Identify which cell holds the provided text, then report its (X, Y) central coordinate. 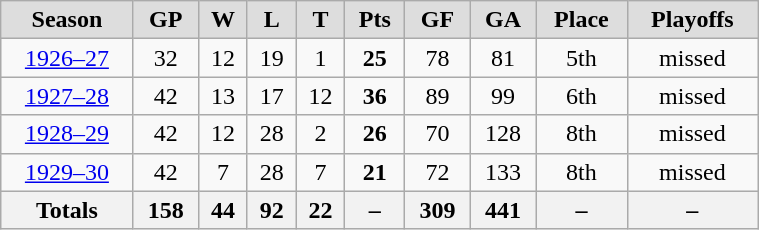
441 (502, 210)
Season (67, 20)
21 (375, 172)
133 (502, 172)
99 (502, 96)
GF (438, 20)
78 (438, 58)
T (320, 20)
81 (502, 58)
W (224, 20)
2 (320, 134)
89 (438, 96)
128 (502, 134)
1929–30 (67, 172)
1927–28 (67, 96)
1926–27 (67, 58)
22 (320, 210)
5th (582, 58)
GP (166, 20)
36 (375, 96)
158 (166, 210)
L (272, 20)
26 (375, 134)
309 (438, 210)
13 (224, 96)
Pts (375, 20)
Place (582, 20)
6th (582, 96)
70 (438, 134)
19 (272, 58)
Playoffs (692, 20)
17 (272, 96)
1 (320, 58)
92 (272, 210)
44 (224, 210)
1928–29 (67, 134)
Totals (67, 210)
32 (166, 58)
GA (502, 20)
72 (438, 172)
25 (375, 58)
